Return (x, y) of the center of cell containing provided text 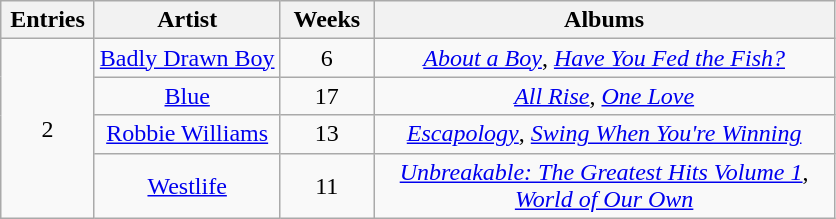
Blue (187, 96)
Weeks (327, 20)
Artist (187, 20)
11 (327, 186)
13 (327, 134)
Albums (604, 20)
All Rise, One Love (604, 96)
2 (48, 128)
Badly Drawn Boy (187, 58)
Escapology, Swing When You're Winning (604, 134)
Unbreakable: The Greatest Hits Volume 1, World of Our Own (604, 186)
Robbie Williams (187, 134)
17 (327, 96)
About a Boy, Have You Fed the Fish? (604, 58)
Westlife (187, 186)
6 (327, 58)
Entries (48, 20)
